Return [X, Y] of the center of cell containing provided text 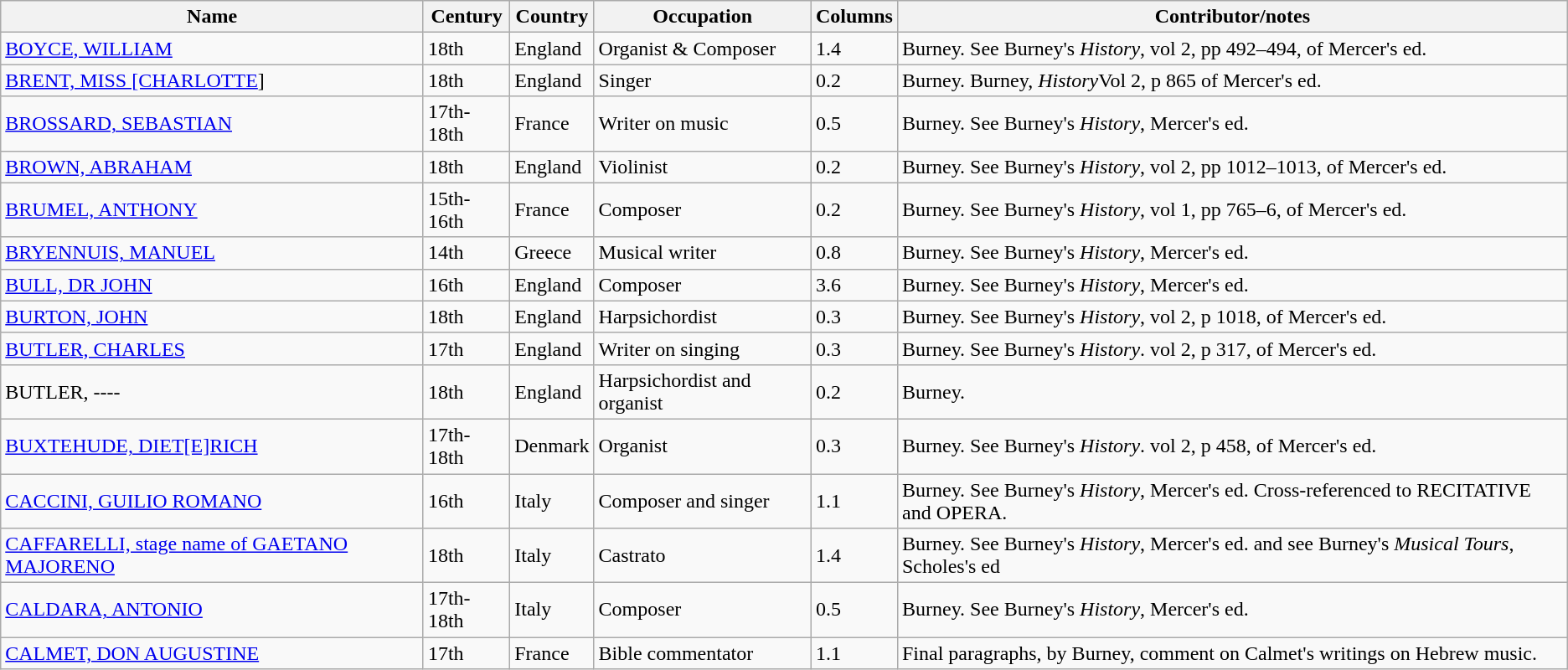
Organist & Composer [702, 49]
CALDARA, ANTONIO [213, 610]
BOYCE, WILLIAM [213, 49]
Burney. See Burney's History. vol 2, p 458, of Mercer's ed. [1232, 446]
Burney. See Burney's History, Mercer's ed. and see Burney's Musical Tours, Scholes's ed [1232, 556]
Burney. [1232, 392]
BRENT, MISS [CHARLOTTE] [213, 80]
Castrato [702, 556]
BRYENNUIS, MANUEL [213, 253]
BULL, DR JOHN [213, 285]
Violinist [702, 167]
Greece [552, 253]
Singer [702, 80]
Writer on music [702, 124]
Composer and singer [702, 501]
BRUMEL, ANTHONY [213, 209]
Harpsichordist and organist [702, 392]
BUXTEHUDE, DIET[E]RICH [213, 446]
CALMET, DON AUGUSTINE [213, 653]
BUTLER, CHARLES [213, 348]
Final paragraphs, by Burney, comment on Calmet's writings on Hebrew music. [1232, 653]
3.6 [854, 285]
CACCINI, GUILIO ROMANO [213, 501]
Columns [854, 17]
Burney. See Burney's History. vol 2, p 317, of Mercer's ed. [1232, 348]
Name [213, 17]
Writer on singing [702, 348]
Organist [702, 446]
CAFFARELLI, stage name of GAETANO MAJORENO [213, 556]
Contributor/notes [1232, 17]
0.8 [854, 253]
Burney. See Burney's History, vol 2, pp 1012–1013, of Mercer's ed. [1232, 167]
Burney. Burney, HistoryVol 2, p 865 of Mercer's ed. [1232, 80]
Harpsichordist [702, 317]
Burney. See Burney's History, vol 1, pp 765–6, of Mercer's ed. [1232, 209]
Denmark [552, 446]
Century [466, 17]
BURTON, JOHN [213, 317]
BROWN, ABRAHAM [213, 167]
BROSSARD, SEBASTIAN [213, 124]
Bible commentator [702, 653]
Occupation [702, 17]
Burney. See Burney's History, vol 2, p 1018, of Mercer's ed. [1232, 317]
BUTLER, ---- [213, 392]
Country [552, 17]
14th [466, 253]
Burney. See Burney's History, Mercer's ed. Cross-referenced to RECITATIVE and OPERA. [1232, 501]
Burney. See Burney's History, vol 2, pp 492–494, of Mercer's ed. [1232, 49]
Musical writer [702, 253]
15th-16th [466, 209]
